Determine the [x, y] coordinate at the center of the cell enclosing the given text.  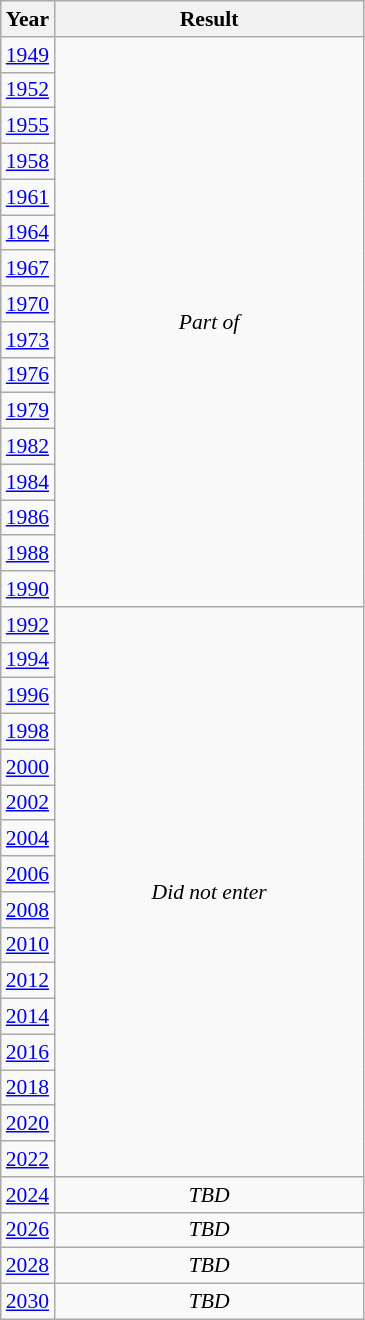
2014 [28, 1017]
1952 [28, 90]
1984 [28, 482]
2002 [28, 803]
2010 [28, 945]
2022 [28, 1159]
1998 [28, 732]
2012 [28, 981]
2026 [28, 1230]
1976 [28, 375]
1973 [28, 340]
1949 [28, 55]
1979 [28, 411]
2030 [28, 1302]
2000 [28, 767]
1994 [28, 660]
2016 [28, 1052]
1988 [28, 554]
2020 [28, 1124]
2004 [28, 839]
2024 [28, 1195]
1967 [28, 269]
2006 [28, 874]
2028 [28, 1266]
1958 [28, 162]
1992 [28, 625]
Did not enter [209, 892]
1996 [28, 696]
Year [28, 19]
Part of [209, 322]
Result [209, 19]
1990 [28, 589]
1970 [28, 304]
1964 [28, 233]
1961 [28, 197]
2008 [28, 910]
1986 [28, 518]
1955 [28, 126]
2018 [28, 1088]
1982 [28, 447]
